Output the (x, y) coordinate of the center of the cell containing the given text.  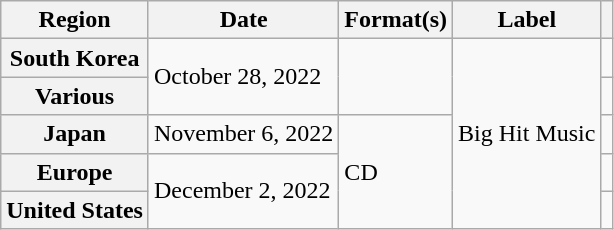
United States (75, 210)
CD (396, 172)
Europe (75, 172)
Region (75, 20)
Japan (75, 134)
November 6, 2022 (243, 134)
Various (75, 96)
October 28, 2022 (243, 77)
South Korea (75, 58)
December 2, 2022 (243, 191)
Label (527, 20)
Date (243, 20)
Big Hit Music (527, 134)
Format(s) (396, 20)
